Return the (X, Y) coordinate for the center point of the cell that contains the specified text.  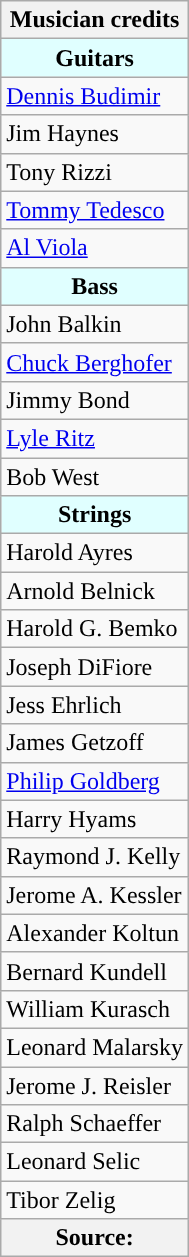
Musician credits (95, 20)
Jim Haynes (95, 134)
Jerome A. Kessler (95, 895)
Tony Rizzi (95, 172)
Leonard Selic (95, 1162)
Jess Ehrlich (95, 705)
Bass (95, 286)
Philip Goldberg (95, 781)
Jimmy Bond (95, 400)
Lyle Ritz (95, 438)
Ralph Schaeffer (95, 1124)
Al Viola (95, 248)
Chuck Berghofer (95, 362)
Raymond J. Kelly (95, 857)
Joseph DiFiore (95, 667)
Bob West (95, 477)
Arnold Belnick (95, 591)
Strings (95, 515)
Tibor Zelig (95, 1200)
Alexander Koltun (95, 933)
Tommy Tedesco (95, 210)
William Kurasch (95, 1009)
Guitars (95, 58)
Source: (95, 1238)
Harold Ayres (95, 553)
Dennis Budimir (95, 96)
Jerome J. Reisler (95, 1085)
Bernard Kundell (95, 971)
Harold G. Bemko (95, 629)
Leonard Malarsky (95, 1047)
Harry Hyams (95, 819)
John Balkin (95, 324)
James Getzoff (95, 743)
